Capture the cell that displays the provided text and extract its [x, y] central coordinate. 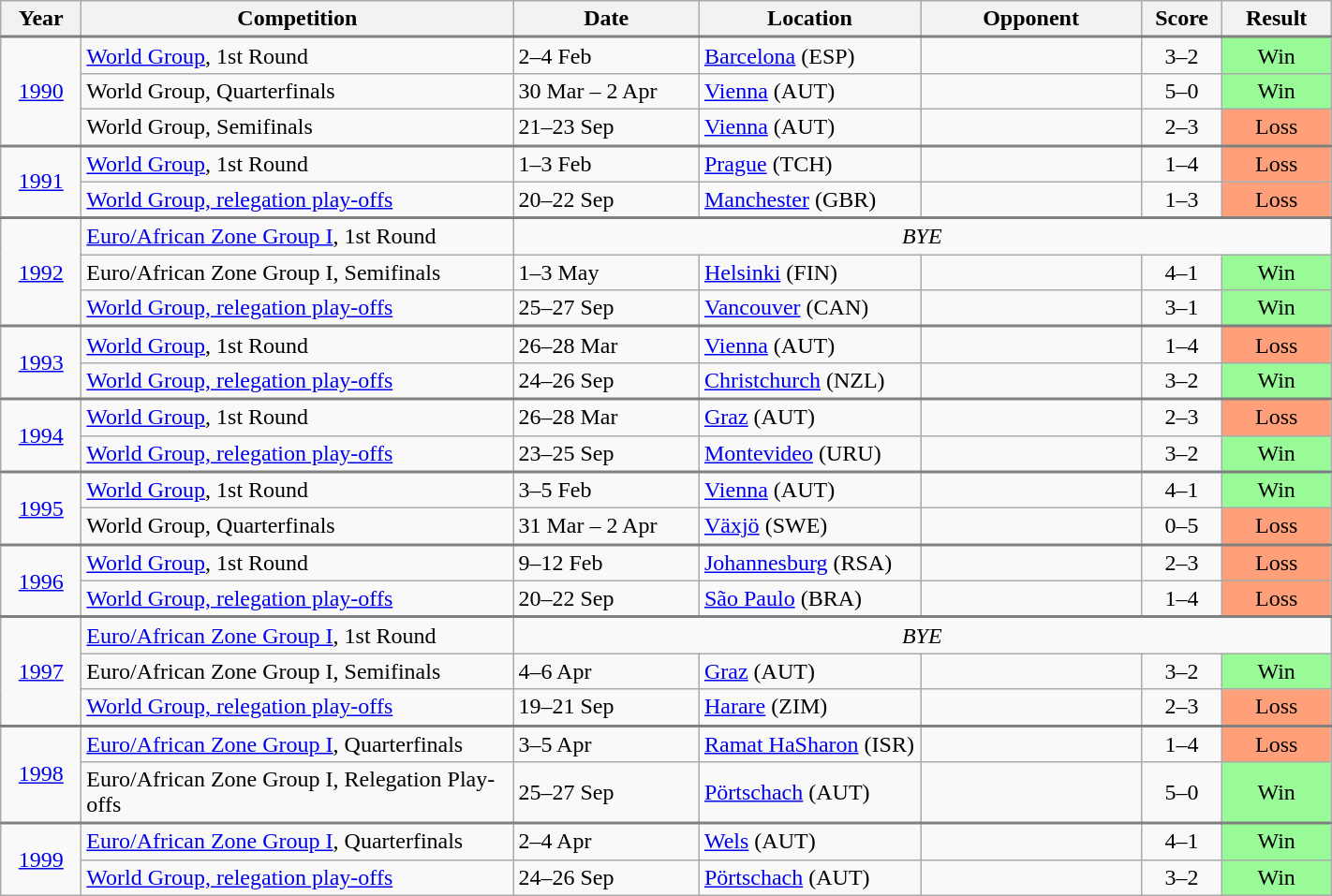
Växjö (SWE) [809, 526]
3–5 Feb [607, 491]
1–3 [1182, 200]
23–25 Sep [607, 453]
Competition [298, 19]
1992 [41, 272]
Euro/African Zone Group I, Relegation Play-offs [298, 793]
1–3 Feb [607, 163]
Score [1182, 19]
3–1 [1182, 309]
World Group, Semifinals [298, 127]
9–12 Feb [607, 562]
1994 [41, 435]
Wels (AUT) [809, 841]
Date [607, 19]
2–4 Feb [607, 56]
Result [1277, 19]
Location [809, 19]
21–23 Sep [607, 127]
Prague (TCH) [809, 163]
Manchester (GBR) [809, 200]
0–5 [1182, 526]
São Paulo (BRA) [809, 599]
4–6 Apr [607, 671]
1991 [41, 182]
Harare (ZIM) [809, 708]
Opponent [1030, 19]
1990 [41, 92]
1996 [41, 580]
Barcelona (ESP) [809, 56]
Year [41, 19]
1999 [41, 859]
2–4 Apr [607, 841]
Ramat HaSharon (ISR) [809, 743]
19–21 Sep [607, 708]
Montevideo (URU) [809, 453]
1993 [41, 363]
30 Mar – 2 Apr [607, 91]
Christchurch (NZL) [809, 380]
Johannesburg (RSA) [809, 562]
1998 [41, 775]
31 Mar – 2 Apr [607, 526]
3–5 Apr [607, 743]
Helsinki (FIN) [809, 272]
1995 [41, 508]
Vancouver (CAN) [809, 309]
1–3 May [607, 272]
1997 [41, 671]
